Identify which cell holds the provided text, then report its (X, Y) central coordinate. 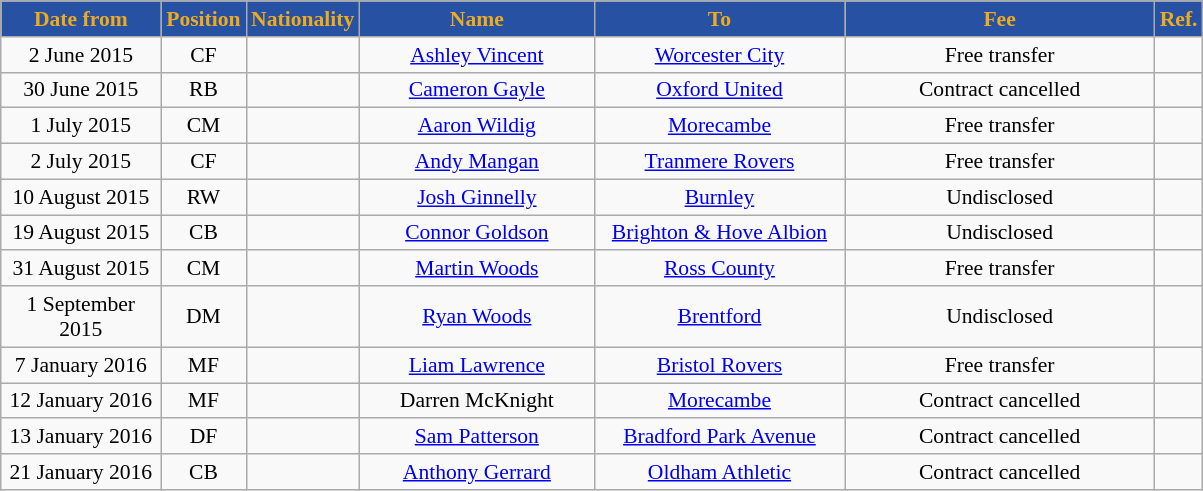
12 January 2016 (81, 401)
Ashley Vincent (476, 55)
Liam Lawrence (476, 365)
13 January 2016 (81, 437)
Name (476, 19)
31 August 2015 (81, 269)
Connor Goldson (476, 233)
2 June 2015 (81, 55)
Martin Woods (476, 269)
7 January 2016 (81, 365)
Cameron Gayle (476, 90)
Worcester City (719, 55)
Anthony Gerrard (476, 472)
Tranmere Rovers (719, 162)
Oldham Athletic (719, 472)
Sam Patterson (476, 437)
2 July 2015 (81, 162)
Date from (81, 19)
Nationality (302, 19)
Ref. (1179, 19)
21 January 2016 (81, 472)
Bradford Park Avenue (719, 437)
Burnley (719, 197)
To (719, 19)
RB (204, 90)
10 August 2015 (81, 197)
DF (204, 437)
Position (204, 19)
30 June 2015 (81, 90)
Brentford (719, 316)
Aaron Wildig (476, 126)
Andy Mangan (476, 162)
1 September 2015 (81, 316)
Ryan Woods (476, 316)
19 August 2015 (81, 233)
1 July 2015 (81, 126)
Bristol Rovers (719, 365)
Ross County (719, 269)
DM (204, 316)
Brighton & Hove Albion (719, 233)
Oxford United (719, 90)
Josh Ginnelly (476, 197)
Darren McKnight (476, 401)
Fee (1000, 19)
RW (204, 197)
